Scan for the cell matching the given text and deliver its [x, y] coordinate at center. 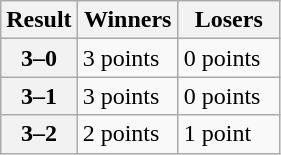
3–0 [39, 58]
3–2 [39, 134]
3–1 [39, 96]
Winners [128, 20]
2 points [128, 134]
1 point [228, 134]
Losers [228, 20]
Result [39, 20]
